From the cell containing the given text, extract its center point as [x, y] coordinate. 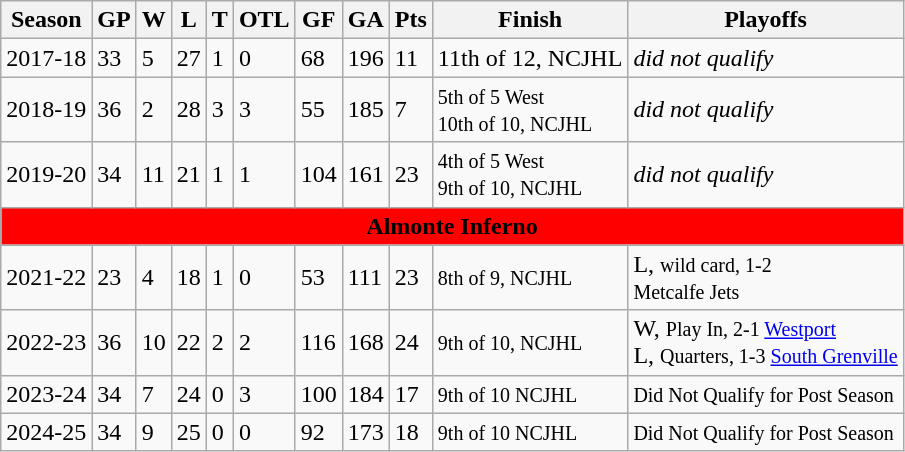
W [154, 20]
2018-19 [46, 110]
53 [318, 278]
161 [366, 174]
2022-23 [46, 342]
Almonte Inferno [452, 226]
2017-18 [46, 58]
L, wild card, 1-2Metcalfe Jets [766, 278]
21 [188, 174]
17 [410, 394]
25 [188, 432]
GF [318, 20]
111 [366, 278]
104 [318, 174]
T [220, 20]
100 [318, 394]
185 [366, 110]
173 [366, 432]
4 [154, 278]
116 [318, 342]
2021-22 [46, 278]
55 [318, 110]
GP [114, 20]
2023-24 [46, 394]
GA [366, 20]
OTL [264, 20]
5 [154, 58]
5th of 5 West 10th of 10, NCJHL [530, 110]
W, Play In, 2-1 WestportL, Quarters, 1-3 South Grenville [766, 342]
10 [154, 342]
L [188, 20]
Season [46, 20]
68 [318, 58]
9th of 10, NCJHL [530, 342]
4th of 5 West 9th of 10, NCJHL [530, 174]
168 [366, 342]
22 [188, 342]
27 [188, 58]
184 [366, 394]
28 [188, 110]
92 [318, 432]
11th of 12, NCJHL [530, 58]
33 [114, 58]
2019-20 [46, 174]
9 [154, 432]
Playoffs [766, 20]
Finish [530, 20]
196 [366, 58]
2024-25 [46, 432]
Pts [410, 20]
8th of 9, NCJHL [530, 278]
